Determine the (x, y) coordinate at the center of the cell enclosing the given text.  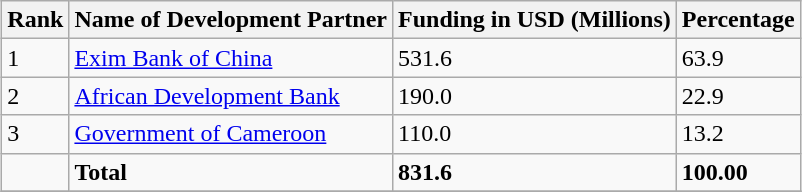
African Development Bank (231, 96)
1 (36, 58)
190.0 (535, 96)
Percentage (738, 20)
100.00 (738, 172)
110.0 (535, 134)
Total (231, 172)
Funding in USD (Millions) (535, 20)
531.6 (535, 58)
Name of Development Partner (231, 20)
2 (36, 96)
Rank (36, 20)
Government of Cameroon (231, 134)
63.9 (738, 58)
831.6 (535, 172)
Exim Bank of China (231, 58)
22.9 (738, 96)
13.2 (738, 134)
3 (36, 134)
